Extract the [x, y] coordinate from the center of the cell holding the provided text.  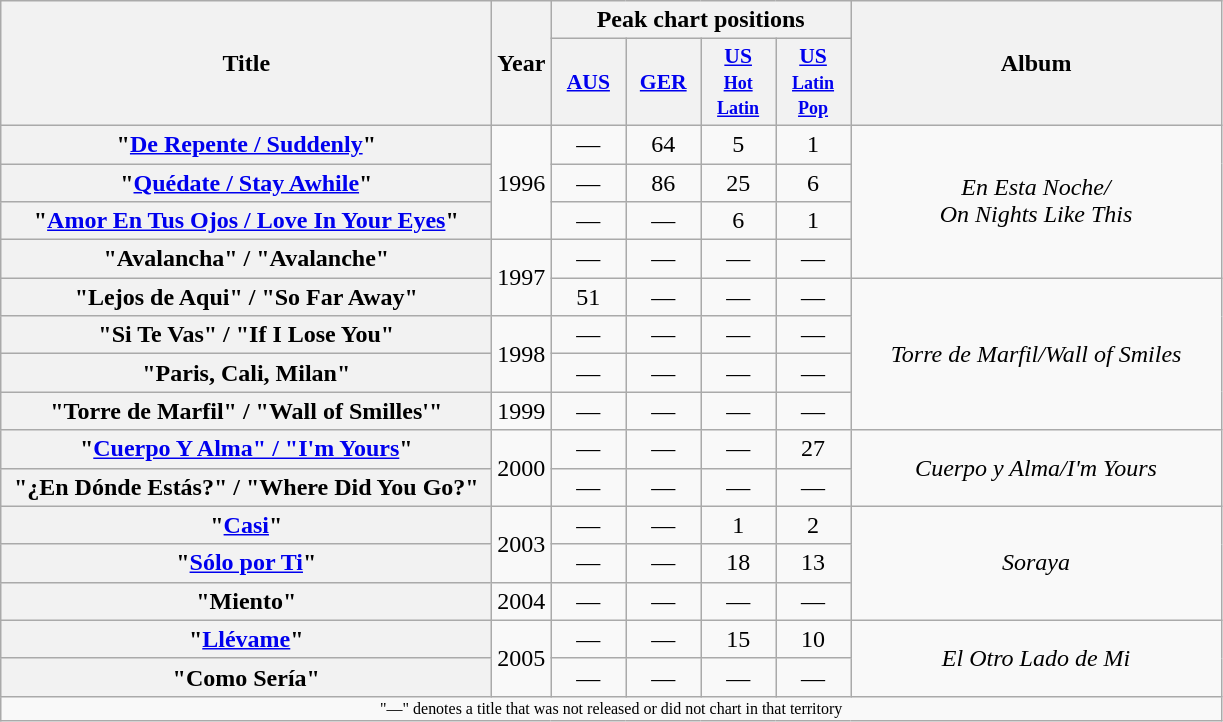
2004 [522, 601]
"Lejos de Aqui" / "So Far Away" [246, 297]
18 [738, 563]
"Llévame" [246, 639]
1996 [522, 182]
5 [738, 144]
13 [814, 563]
10 [814, 639]
"¿En Dónde Estás?" / "Where Did You Go?" [246, 487]
"Quédate / Stay Awhile" [246, 183]
"Paris, Cali, Milan" [246, 373]
2 [814, 525]
2000 [522, 468]
"De Repente / Suddenly" [246, 144]
1997 [522, 278]
1999 [522, 411]
Cuerpo y Alma/I'm Yours [1036, 468]
"—" denotes a title that was not released or did not chart in that territory [612, 708]
Peak chart positions [701, 20]
"Sólo por Ti" [246, 563]
2005 [522, 658]
En Esta Noche/On Nights Like This [1036, 201]
US Hot Latin [738, 82]
64 [664, 144]
"Cuerpo Y Alma" / "I'm Yours" [246, 449]
"Miento" [246, 601]
"Casi" [246, 525]
25 [738, 183]
GER [664, 82]
Soraya [1036, 563]
Torre de Marfil/Wall of Smiles [1036, 354]
"Avalancha" / "Avalanche" [246, 259]
Title [246, 64]
1998 [522, 354]
"Si Te Vas" / "If I Lose You" [246, 335]
Year [522, 64]
"Amor En Tus Ojos / Love In Your Eyes" [246, 221]
2003 [522, 544]
US Latin Pop [814, 82]
AUS [588, 82]
"Como Sería" [246, 677]
51 [588, 297]
El Otro Lado de Mi [1036, 658]
Album [1036, 64]
27 [814, 449]
15 [738, 639]
"Torre de Marfil" / "Wall of Smilles'" [246, 411]
86 [664, 183]
